Detect which cell encompasses the target text, then output its (X, Y) center coordinate. 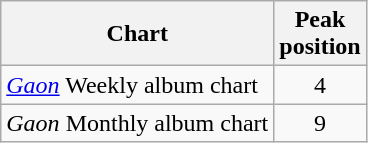
Peakposition (320, 34)
Gaon Weekly album chart (138, 85)
Chart (138, 34)
4 (320, 85)
Gaon Monthly album chart (138, 123)
9 (320, 123)
